Detect which cell encompasses the target text, then output its (X, Y) center coordinate. 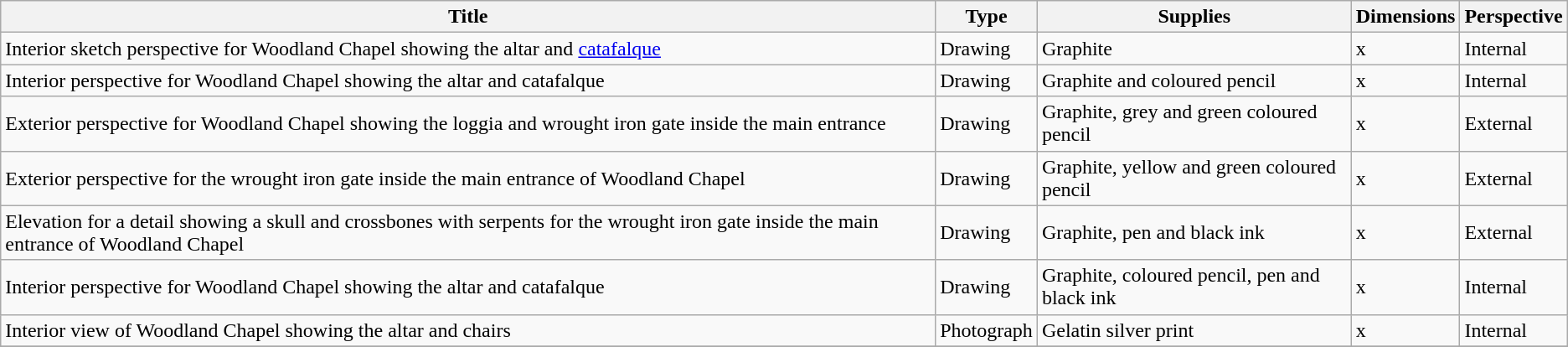
Interior sketch perspective for Woodland Chapel showing the altar and catafalque (468, 49)
Supplies (1194, 17)
Graphite, pen and black ink (1194, 233)
Graphite, coloured pencil, pen and black ink (1194, 287)
Title (468, 17)
Photograph (987, 330)
Type (987, 17)
Graphite (1194, 49)
Graphite, grey and green coloured pencil (1194, 124)
Graphite and coloured pencil (1194, 80)
Perspective (1514, 17)
Exterior perspective for the wrought iron gate inside the main entrance of Woodland Chapel (468, 178)
Gelatin silver print (1194, 330)
Exterior perspective for Woodland Chapel showing the loggia and wrought iron gate inside the main entrance (468, 124)
Interior view of Woodland Chapel showing the altar and chairs (468, 330)
Dimensions (1406, 17)
Graphite, yellow and green coloured pencil (1194, 178)
Elevation for a detail showing a skull and crossbones with serpents for the wrought iron gate inside the main entrance of Woodland Chapel (468, 233)
